Detect which cell encompasses the target text, then output its (X, Y) center coordinate. 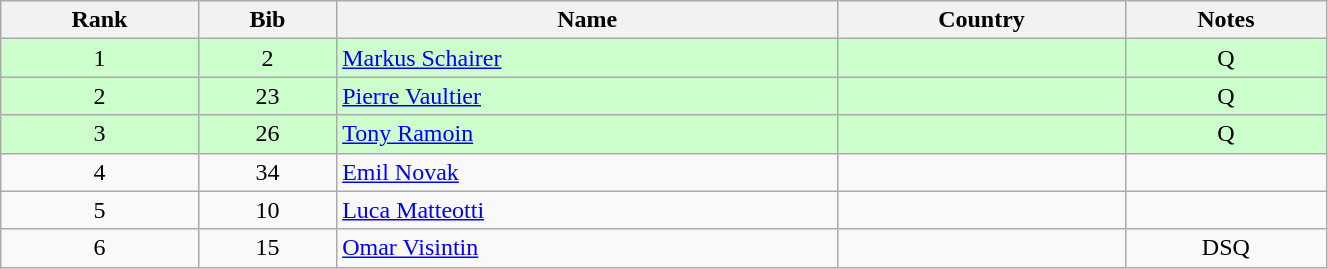
Emil Novak (588, 172)
Name (588, 20)
26 (267, 134)
Notes (1226, 20)
Omar Visintin (588, 248)
4 (100, 172)
5 (100, 210)
Pierre Vaultier (588, 96)
Country (982, 20)
34 (267, 172)
Luca Matteotti (588, 210)
23 (267, 96)
3 (100, 134)
Rank (100, 20)
Markus Schairer (588, 58)
Bib (267, 20)
DSQ (1226, 248)
6 (100, 248)
1 (100, 58)
Tony Ramoin (588, 134)
10 (267, 210)
15 (267, 248)
